From the cell containing the given text, extract its center point as [X, Y] coordinate. 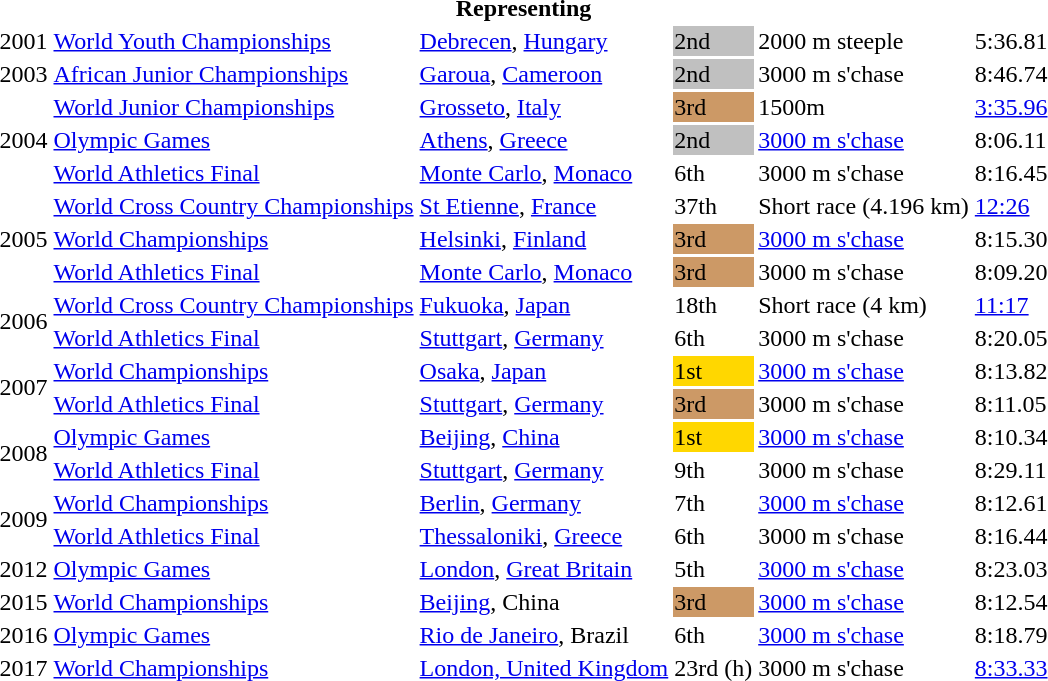
London, Great Britain [544, 569]
Short race (4.196 km) [864, 206]
Thessaloniki, Greece [544, 536]
African Junior Championships [234, 74]
1500m [864, 107]
9th [714, 470]
Berlin, Germany [544, 503]
Short race (4 km) [864, 305]
Debrecen, Hungary [544, 41]
Rio de Janeiro, Brazil [544, 635]
World Junior Championships [234, 107]
Fukuoka, Japan [544, 305]
St Etienne, France [544, 206]
Grosseto, Italy [544, 107]
2000 m steeple [864, 41]
37th [714, 206]
5th [714, 569]
Athens, Greece [544, 140]
Osaka, Japan [544, 371]
7th [714, 503]
Garoua, Cameroon [544, 74]
World Youth Championships [234, 41]
18th [714, 305]
Helsinki, Finland [544, 239]
